Search for the cell housing the specified text and yield its [X, Y] center coordinate. 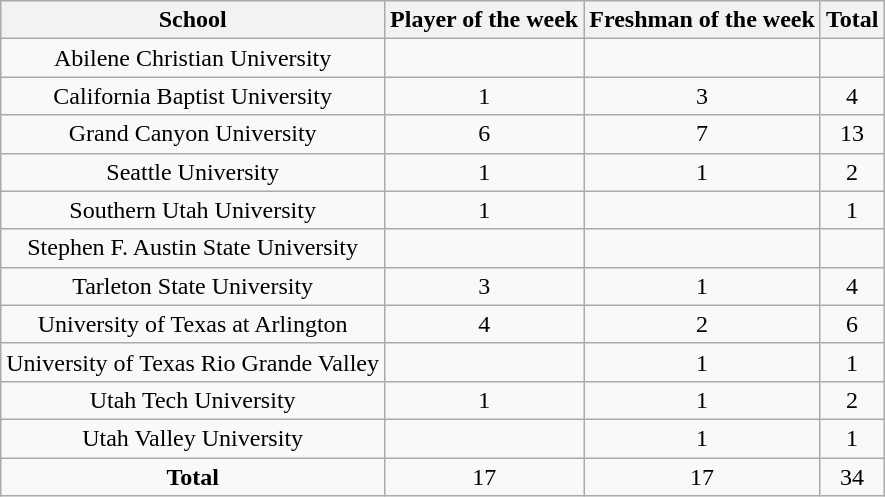
Player of the week [484, 20]
Abilene Christian University [193, 58]
California Baptist University [193, 96]
7 [702, 134]
University of Texas Rio Grande Valley [193, 362]
University of Texas at Arlington [193, 324]
34 [852, 477]
School [193, 20]
Utah Valley University [193, 438]
Stephen F. Austin State University [193, 248]
Tarleton State University [193, 286]
13 [852, 134]
Grand Canyon University [193, 134]
Freshman of the week [702, 20]
Southern Utah University [193, 210]
Seattle University [193, 172]
Utah Tech University [193, 400]
